Search for the cell housing the specified text and yield its (X, Y) center coordinate. 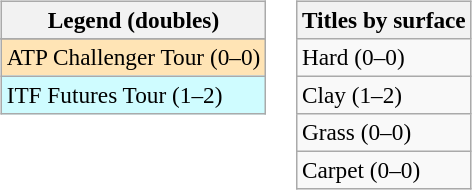
Legend (doubles) (133, 20)
ITF Futures Tour (1–2) (133, 95)
Titles by surface (384, 20)
Clay (1–2) (384, 95)
Grass (0–0) (384, 133)
Hard (0–0) (384, 57)
Carpet (0–0) (384, 171)
ATP Challenger Tour (0–0) (133, 57)
